Identify which cell holds the provided text, then report its [X, Y] central coordinate. 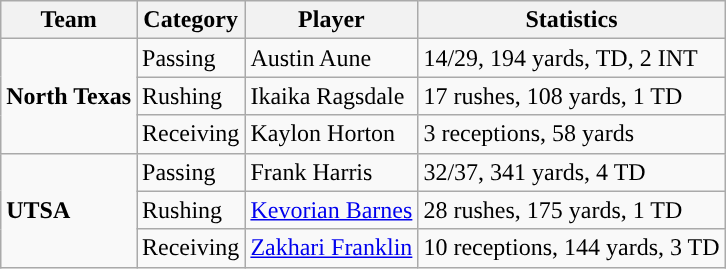
10 receptions, 144 yards, 3 TD [572, 248]
UTSA [69, 210]
17 rushes, 108 yards, 1 TD [572, 96]
Kevorian Barnes [332, 210]
32/37, 341 yards, 4 TD [572, 172]
28 rushes, 175 yards, 1 TD [572, 210]
Ikaika Ragsdale [332, 96]
Player [332, 20]
Austin Aune [332, 58]
Zakhari Franklin [332, 248]
Team [69, 20]
3 receptions, 58 yards [572, 134]
Kaylon Horton [332, 134]
Category [190, 20]
Statistics [572, 20]
Frank Harris [332, 172]
North Texas [69, 96]
14/29, 194 yards, TD, 2 INT [572, 58]
